Pinpoint the cell where the given text exists, returning its [x, y] midpoint coordinate. 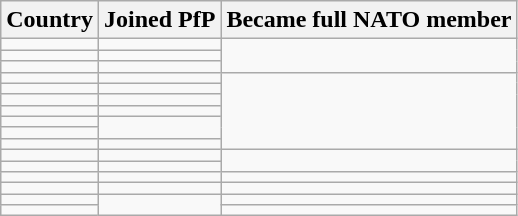
Country [50, 20]
Joined PfP [159, 20]
Became full NATO member [369, 20]
